Provide the (x, y) coordinate of the cell's center where the given text is located.  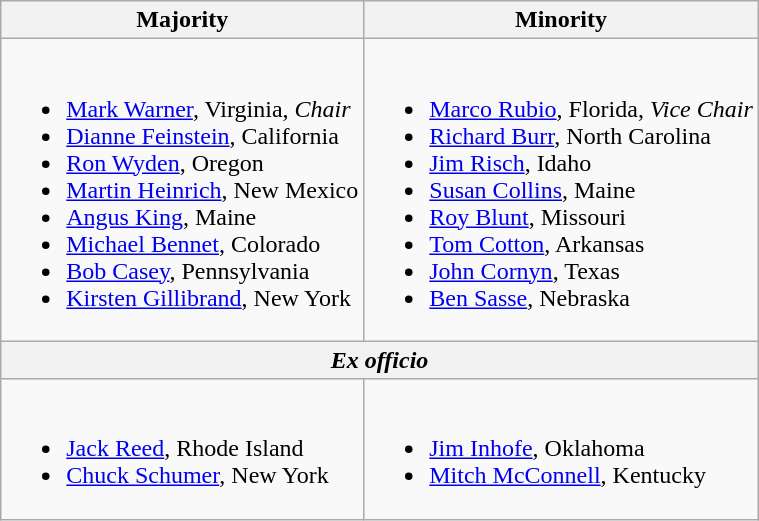
Majority (182, 20)
Minority (562, 20)
Jack Reed, Rhode IslandChuck Schumer, New York (182, 449)
Ex officio (380, 360)
Jim Inhofe, OklahomaMitch McConnell, Kentucky (562, 449)
